Output the (X, Y) coordinate of the center of the cell containing the given text.  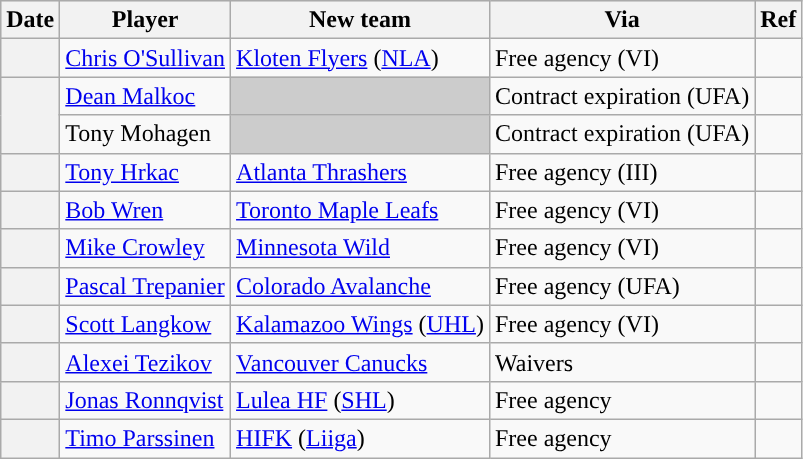
Pascal Trepanier (146, 286)
Free agency (UFA) (622, 286)
Kloten Flyers (NLA) (360, 58)
Date (30, 20)
Atlanta Thrashers (360, 172)
Dean Malkoc (146, 96)
Player (146, 20)
Tony Hrkac (146, 172)
Ref (778, 20)
Free agency (III) (622, 172)
Tony Mohagen (146, 134)
Scott Langkow (146, 324)
Kalamazoo Wings (UHL) (360, 324)
Via (622, 20)
Mike Crowley (146, 248)
Waivers (622, 362)
Alexei Tezikov (146, 362)
Vancouver Canucks (360, 362)
HIFK (Liiga) (360, 438)
Chris O'Sullivan (146, 58)
Bob Wren (146, 210)
Jonas Ronnqvist (146, 400)
Colorado Avalanche (360, 286)
New team (360, 20)
Minnesota Wild (360, 248)
Timo Parssinen (146, 438)
Lulea HF (SHL) (360, 400)
Toronto Maple Leafs (360, 210)
